Capture the cell that displays the provided text and extract its [x, y] central coordinate. 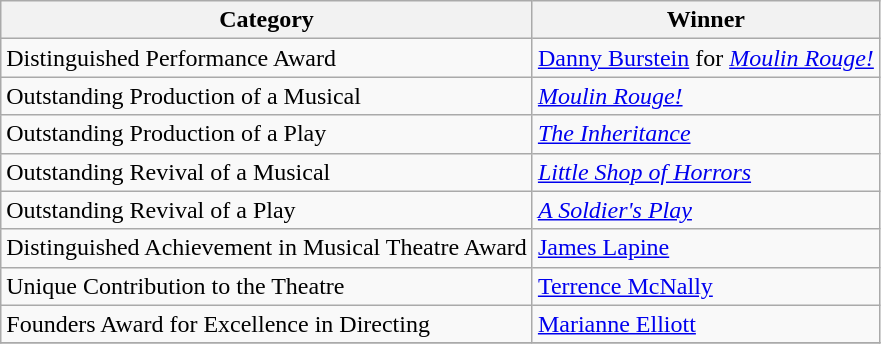
Danny Burstein for Moulin Rouge! [706, 58]
A Soldier's Play [706, 210]
The Inheritance [706, 134]
Terrence McNally [706, 286]
Marianne Elliott [706, 324]
Category [267, 20]
Little Shop of Horrors [706, 172]
Outstanding Production of a Play [267, 134]
Distinguished Performance Award [267, 58]
Moulin Rouge! [706, 96]
James Lapine [706, 248]
Founders Award for Excellence in Directing [267, 324]
Outstanding Production of a Musical [267, 96]
Distinguished Achievement in Musical Theatre Award [267, 248]
Outstanding Revival of a Musical [267, 172]
Unique Contribution to the Theatre [267, 286]
Outstanding Revival of a Play [267, 210]
Winner [706, 20]
